Scan for the cell matching the given text and deliver its [x, y] coordinate at center. 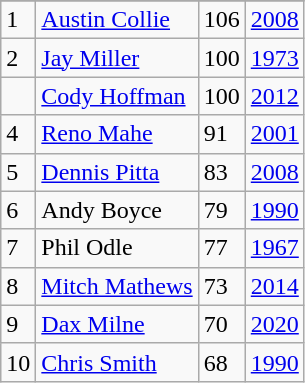
Reno Mahe [117, 134]
Mitch Mathews [117, 286]
6 [18, 210]
1967 [274, 248]
10 [18, 362]
Jay Miller [117, 58]
106 [222, 20]
2001 [274, 134]
2012 [274, 96]
68 [222, 362]
Chris Smith [117, 362]
8 [18, 286]
5 [18, 172]
Dennis Pitta [117, 172]
Cody Hoffman [117, 96]
4 [18, 134]
91 [222, 134]
Austin Collie [117, 20]
9 [18, 324]
70 [222, 324]
2014 [274, 286]
77 [222, 248]
Phil Odle [117, 248]
2020 [274, 324]
Andy Boyce [117, 210]
1973 [274, 58]
83 [222, 172]
79 [222, 210]
Dax Milne [117, 324]
73 [222, 286]
1 [18, 20]
2 [18, 58]
7 [18, 248]
